Scan for the cell matching the given text and deliver its [x, y] coordinate at center. 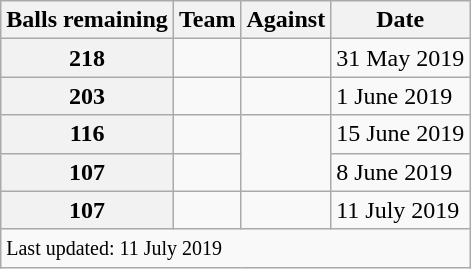
8 June 2019 [400, 172]
Against [286, 20]
203 [88, 96]
Team [207, 20]
11 July 2019 [400, 210]
Date [400, 20]
Balls remaining [88, 20]
218 [88, 58]
31 May 2019 [400, 58]
1 June 2019 [400, 96]
Last updated: 11 July 2019 [236, 248]
15 June 2019 [400, 134]
116 [88, 134]
